Return (x, y) of the center of cell containing provided text 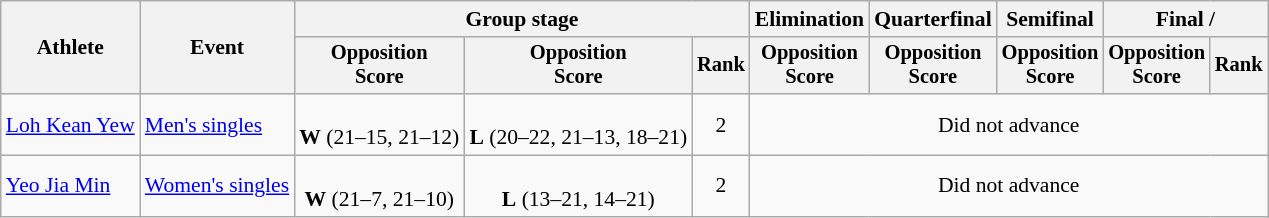
Women's singles (217, 186)
Quarterfinal (933, 19)
Event (217, 48)
Final / (1185, 19)
Men's singles (217, 124)
Yeo Jia Min (70, 186)
Elimination (810, 19)
Semifinal (1050, 19)
W (21–15, 21–12) (379, 124)
L (13–21, 14–21) (578, 186)
Loh Kean Yew (70, 124)
Group stage (522, 19)
L (20–22, 21–13, 18–21) (578, 124)
Athlete (70, 48)
W (21–7, 21–10) (379, 186)
